Determine the [X, Y] coordinate at the center of the cell enclosing the given text.  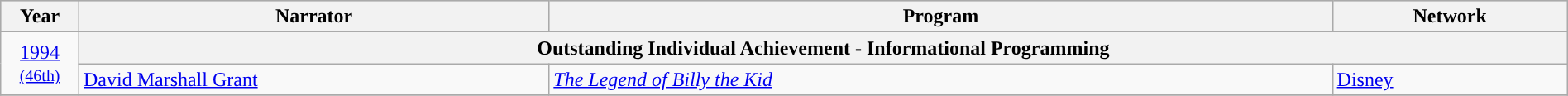
Network [1450, 17]
Outstanding Individual Achievement - Informational Programming [823, 48]
David Marshall Grant [313, 79]
The Legend of Billy the Kid [941, 79]
1994(46th) [40, 64]
Year [40, 17]
Program [941, 17]
Disney [1450, 79]
Narrator [313, 17]
